Pinpoint the cell where the given text exists, returning its (X, Y) midpoint coordinate. 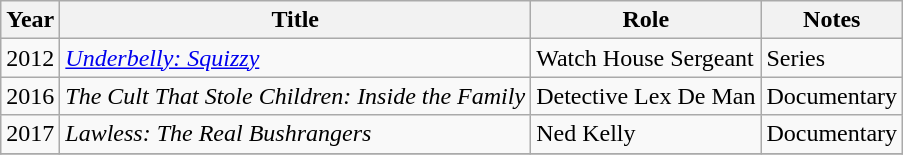
Watch House Sergeant (646, 58)
Notes (832, 20)
Title (296, 20)
2012 (30, 58)
Lawless: The Real Bushrangers (296, 134)
Ned Kelly (646, 134)
The Cult That Stole Children: Inside the Family (296, 96)
Year (30, 20)
Series (832, 58)
Underbelly: Squizzy (296, 58)
Detective Lex De Man (646, 96)
Role (646, 20)
2016 (30, 96)
2017 (30, 134)
